Locate the cell with the specified text and output its (x, y) center coordinate. 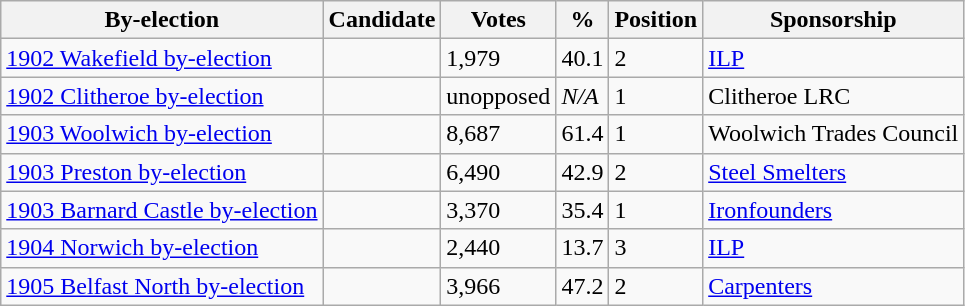
1903 Preston by-election (162, 172)
1903 Woolwich by-election (162, 134)
61.4 (582, 134)
35.4 (582, 210)
Sponsorship (834, 20)
1,979 (498, 58)
1905 Belfast North by-election (162, 286)
Candidate (382, 20)
Carpenters (834, 286)
42.9 (582, 172)
Position (656, 20)
2,440 (498, 248)
47.2 (582, 286)
By-election (162, 20)
Votes (498, 20)
Woolwich Trades Council (834, 134)
1904 Norwich by-election (162, 248)
3,966 (498, 286)
% (582, 20)
Ironfounders (834, 210)
1902 Clitheroe by-election (162, 96)
Clitheroe LRC (834, 96)
N/A (582, 96)
40.1 (582, 58)
8,687 (498, 134)
13.7 (582, 248)
1902 Wakefield by-election (162, 58)
Steel Smelters (834, 172)
unopposed (498, 96)
6,490 (498, 172)
3 (656, 248)
3,370 (498, 210)
1903 Barnard Castle by-election (162, 210)
